Find where the given text appears and provide that cell's center as (X, Y) coordinate. 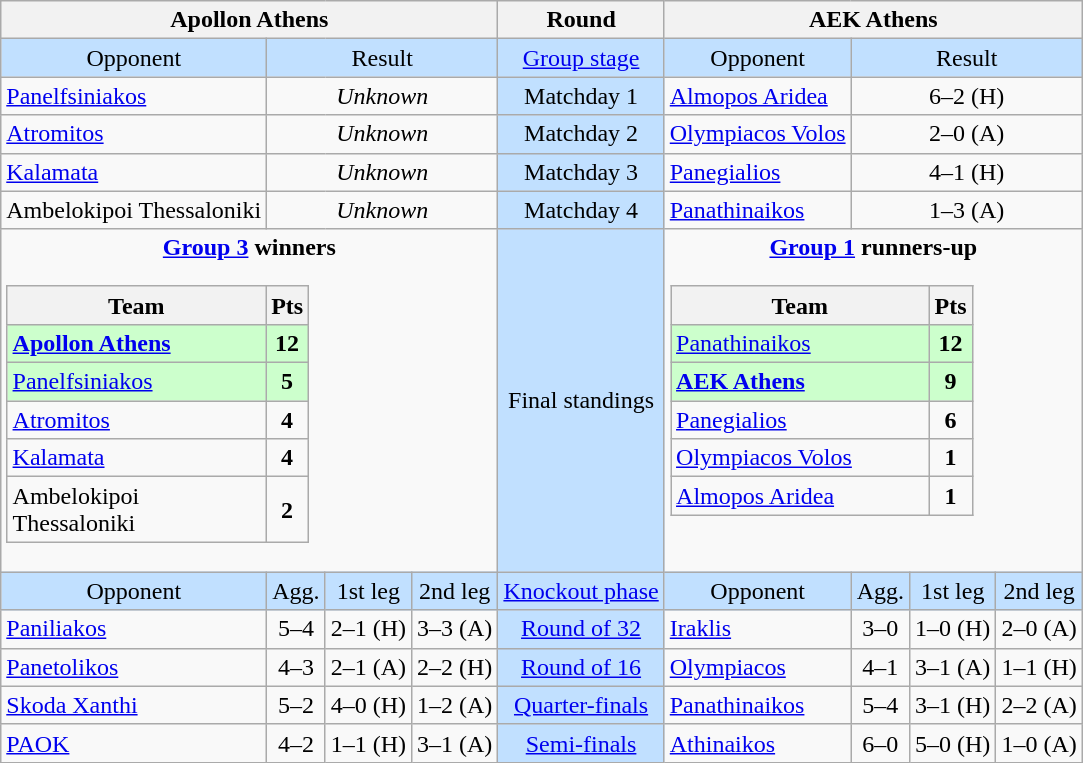
Round of 32 (581, 629)
4–0 (H) (368, 705)
4–2 (296, 743)
Athinaikos (758, 743)
3–1 (H) (953, 705)
Matchday 4 (581, 210)
Matchday 3 (581, 172)
5 (288, 382)
2–1 (A) (368, 667)
Group stage (581, 58)
6–0 (880, 743)
4–1 (880, 667)
Skoda Xanthi (134, 705)
Final standings (581, 400)
Knockout phase (581, 591)
Paniliakos (134, 629)
2–2 (H) (454, 667)
2–2 (A) (1039, 705)
Round of 16 (581, 667)
Quarter-finals (581, 705)
1–0 (A) (1039, 743)
Matchday 1 (581, 96)
Group 3 winners Team Pts Apollon Athens 12 Panelfsiniakos 5 Atromitos 4 Kalamata 4 Ambelokipoi Thessaloniki 2 (250, 400)
1–2 (A) (454, 705)
PAOK (134, 743)
3–0 (880, 629)
3–3 (A) (454, 629)
Olympiacos (758, 667)
Panetolikos (134, 667)
9 (950, 382)
Matchday 2 (581, 134)
Group 1 runners-up Team Pts Panathinaikos 12 AEK Athens 9 Panegialios 6 Olympiacos Volos 1 Almopos Aridea 1 (873, 400)
Iraklis (758, 629)
1–0 (H) (953, 629)
2–1 (H) (368, 629)
Semi-finals (581, 743)
6–2 (H) (966, 96)
2 (288, 510)
1–3 (A) (966, 210)
5–0 (H) (953, 743)
4–3 (296, 667)
6 (950, 420)
Round (581, 20)
5–2 (296, 705)
4–1 (H) (966, 172)
